For the text-containing cell, return its midpoint in [X, Y] coordinate format. 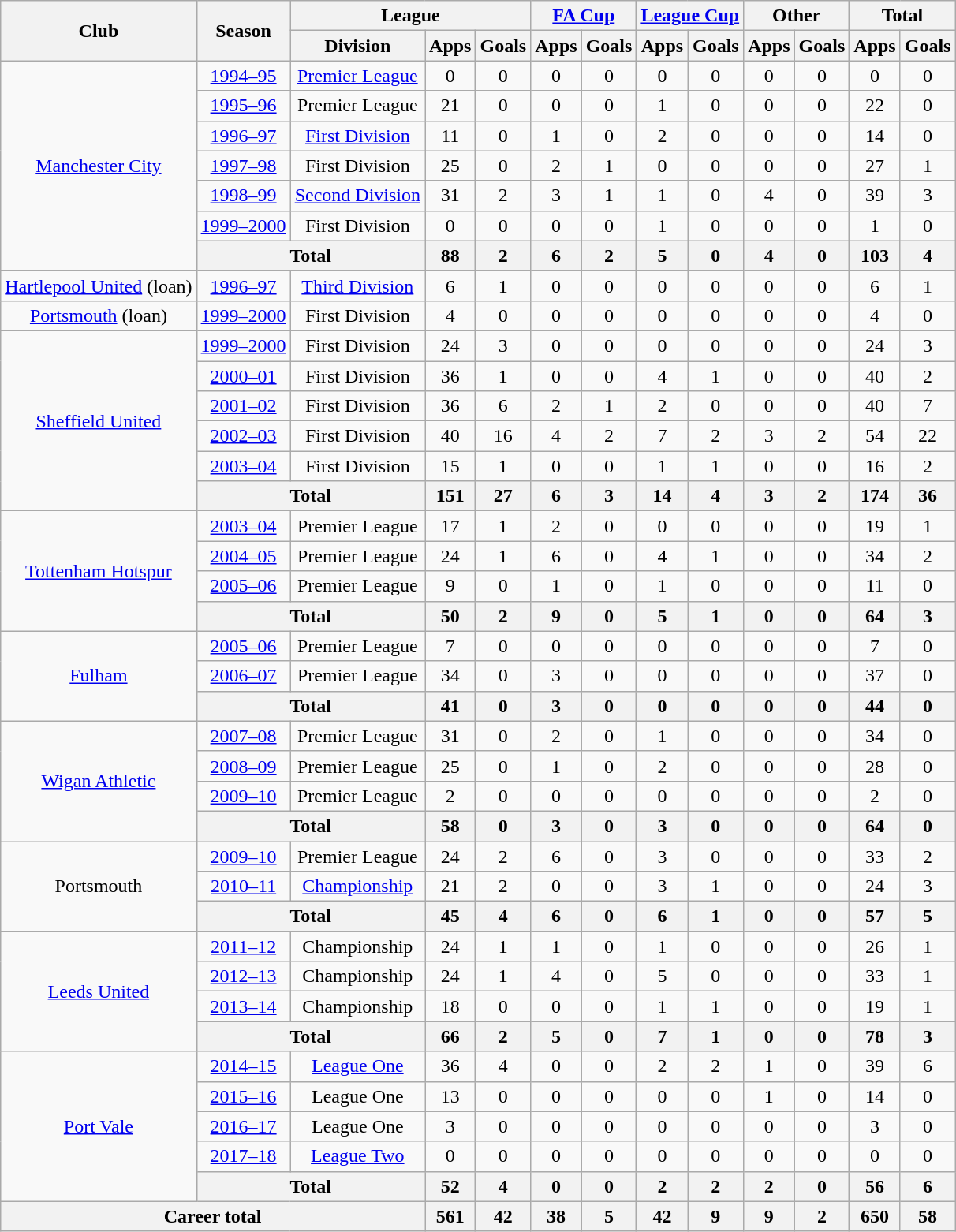
2015–16 [243, 1096]
Portsmouth (loan) [99, 315]
2007–08 [243, 736]
17 [450, 526]
41 [450, 706]
Club [99, 31]
Port Vale [99, 1126]
2006–07 [243, 676]
1995–96 [243, 106]
2012–13 [243, 976]
Manchester City [99, 166]
2008–09 [243, 766]
League Two [357, 1156]
1998–99 [243, 196]
37 [875, 676]
Second Division [357, 196]
56 [875, 1186]
Sheffield United [99, 420]
650 [875, 1216]
2000–01 [243, 376]
44 [875, 706]
Third Division [357, 286]
45 [450, 917]
Leeds United [99, 991]
League Cup [690, 16]
18 [450, 1006]
57 [875, 917]
2017–18 [243, 1156]
2004–05 [243, 556]
Season [243, 31]
561 [450, 1216]
2011–12 [243, 946]
1994–95 [243, 76]
52 [450, 1186]
103 [875, 256]
Tottenham Hotspur [99, 571]
88 [450, 256]
Division [357, 46]
38 [556, 1216]
FA Cup [584, 16]
50 [450, 616]
Wigan Athletic [99, 781]
1997–98 [243, 166]
Hartlepool United (loan) [99, 286]
66 [450, 1036]
2016–17 [243, 1126]
2001–02 [243, 406]
28 [875, 766]
15 [450, 466]
2002–03 [243, 436]
54 [875, 436]
Career total [213, 1216]
13 [450, 1096]
2014–15 [243, 1066]
2010–11 [243, 887]
Fulham [99, 676]
26 [875, 946]
Other [797, 16]
2013–14 [243, 1006]
Portsmouth [99, 886]
78 [875, 1036]
151 [450, 496]
League [410, 16]
174 [875, 496]
